Output the (X, Y) coordinate of the center of the cell containing the given text.  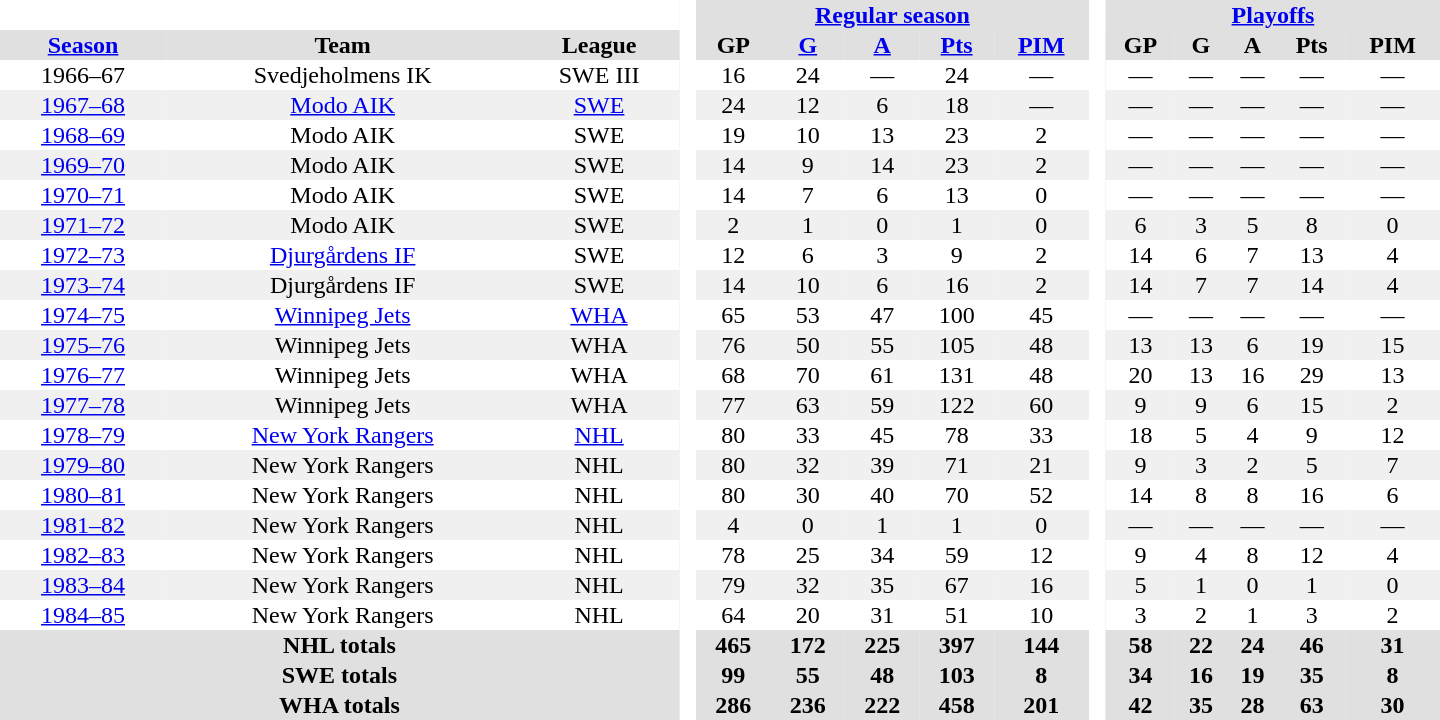
236 (808, 705)
NHL totals (340, 645)
1977–78 (83, 405)
1966–67 (83, 75)
61 (882, 375)
64 (733, 615)
65 (733, 315)
50 (808, 345)
Svedjeholmens IK (342, 75)
286 (733, 705)
39 (882, 465)
1971–72 (83, 225)
Regular season (892, 15)
40 (882, 495)
SWE totals (340, 675)
42 (1140, 705)
28 (1253, 705)
1981–82 (83, 525)
225 (882, 645)
103 (956, 675)
58 (1140, 645)
172 (808, 645)
67 (956, 585)
1972–73 (83, 255)
458 (956, 705)
League (599, 45)
77 (733, 405)
Playoffs (1273, 15)
1979–80 (83, 465)
1967–68 (83, 105)
1974–75 (83, 315)
1980–81 (83, 495)
60 (1042, 405)
105 (956, 345)
25 (808, 555)
Team (342, 45)
47 (882, 315)
222 (882, 705)
144 (1042, 645)
SWE III (599, 75)
1978–79 (83, 435)
WHA totals (340, 705)
71 (956, 465)
1976–77 (83, 375)
68 (733, 375)
201 (1042, 705)
76 (733, 345)
21 (1042, 465)
131 (956, 375)
100 (956, 315)
1968–69 (83, 135)
1984–85 (83, 615)
79 (733, 585)
51 (956, 615)
46 (1312, 645)
465 (733, 645)
99 (733, 675)
1983–84 (83, 585)
1973–74 (83, 285)
1969–70 (83, 165)
122 (956, 405)
29 (1312, 375)
1970–71 (83, 195)
Season (83, 45)
53 (808, 315)
1982–83 (83, 555)
1975–76 (83, 345)
22 (1201, 645)
52 (1042, 495)
397 (956, 645)
